Find where the given text appears and provide that cell's center as [X, Y] coordinate. 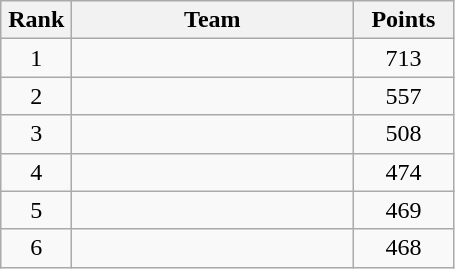
508 [404, 134]
557 [404, 96]
6 [36, 248]
3 [36, 134]
713 [404, 58]
4 [36, 172]
2 [36, 96]
Points [404, 20]
5 [36, 210]
1 [36, 58]
Team [212, 20]
474 [404, 172]
468 [404, 248]
469 [404, 210]
Rank [36, 20]
